Capture the cell that displays the provided text and extract its [x, y] central coordinate. 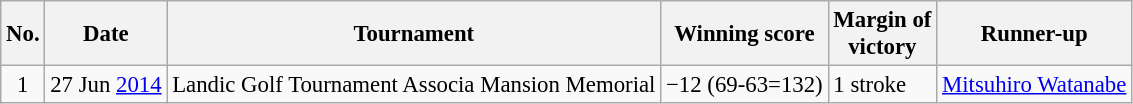
Date [106, 34]
Mitsuhiro Watanabe [1034, 85]
Runner-up [1034, 34]
−12 (69-63=132) [744, 85]
No. [23, 34]
1 [23, 85]
Tournament [414, 34]
Winning score [744, 34]
Margin ofvictory [882, 34]
Landic Golf Tournament Associa Mansion Memorial [414, 85]
1 stroke [882, 85]
27 Jun 2014 [106, 85]
